Scan for the cell matching the given text and deliver its [X, Y] coordinate at center. 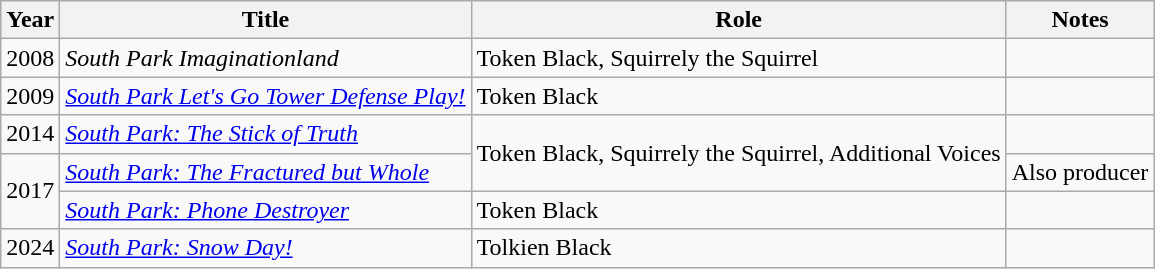
South Park Let's Go Tower Defense Play! [266, 96]
Token Black, Squirrely the Squirrel, Additional Voices [738, 153]
Tolkien Black [738, 248]
South Park Imaginationland [266, 58]
Token Black, Squirrely the Squirrel [738, 58]
2014 [30, 134]
South Park: Phone Destroyer [266, 210]
Role [738, 20]
2017 [30, 191]
Notes [1080, 20]
2008 [30, 58]
Year [30, 20]
2009 [30, 96]
Title [266, 20]
South Park: The Fractured but Whole [266, 172]
South Park: The Stick of Truth [266, 134]
South Park: Snow Day! [266, 248]
2024 [30, 248]
Also producer [1080, 172]
